Determine the [X, Y] coordinate at the center of the cell enclosing the given text.  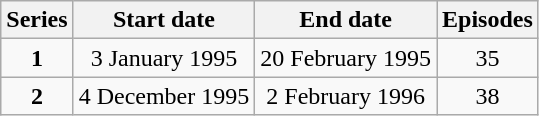
Series [37, 20]
20 February 1995 [346, 58]
Start date [164, 20]
End date [346, 20]
2 February 1996 [346, 96]
4 December 1995 [164, 96]
35 [487, 58]
38 [487, 96]
3 January 1995 [164, 58]
1 [37, 58]
Episodes [487, 20]
2 [37, 96]
